Determine the (x, y) coordinate at the center of the cell enclosing the given text.  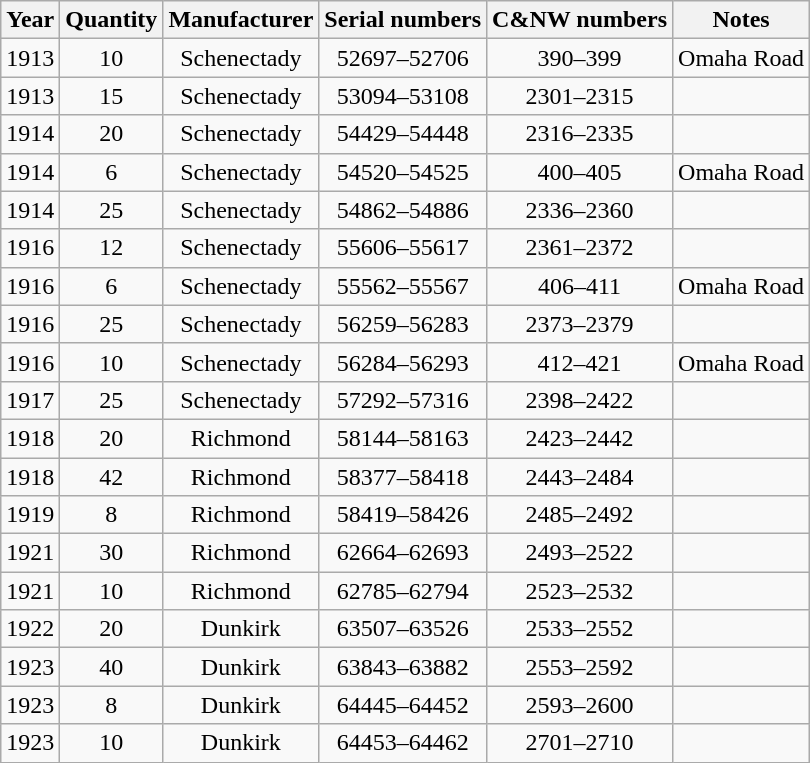
62785–62794 (403, 591)
55562–55567 (403, 286)
2493–2522 (580, 553)
30 (112, 553)
2443–2484 (580, 477)
2423–2442 (580, 438)
Serial numbers (403, 20)
390–399 (580, 58)
57292–57316 (403, 400)
1917 (30, 400)
42 (112, 477)
58419–58426 (403, 515)
12 (112, 248)
2301–2315 (580, 96)
2701–2710 (580, 743)
Quantity (112, 20)
54520–54525 (403, 172)
55606–55617 (403, 248)
1919 (30, 515)
15 (112, 96)
56284–56293 (403, 362)
Year (30, 20)
63507–63526 (403, 629)
52697–52706 (403, 58)
2593–2600 (580, 705)
2373–2379 (580, 324)
53094–53108 (403, 96)
2316–2335 (580, 134)
2336–2360 (580, 210)
58377–58418 (403, 477)
2398–2422 (580, 400)
412–421 (580, 362)
406–411 (580, 286)
63843–63882 (403, 667)
54862–54886 (403, 210)
40 (112, 667)
Manufacturer (241, 20)
400–405 (580, 172)
2361–2372 (580, 248)
2523–2532 (580, 591)
62664–62693 (403, 553)
2533–2552 (580, 629)
C&NW numbers (580, 20)
58144–58163 (403, 438)
54429–54448 (403, 134)
64453–64462 (403, 743)
2553–2592 (580, 667)
2485–2492 (580, 515)
Notes (742, 20)
64445–64452 (403, 705)
1922 (30, 629)
56259–56283 (403, 324)
